Determine the [x, y] coordinate at the center of the cell enclosing the given text.  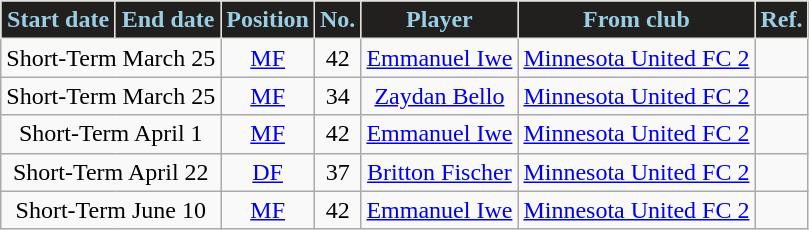
Britton Fischer [440, 172]
No. [338, 20]
34 [338, 96]
Player [440, 20]
Short-Term June 10 [111, 210]
Start date [58, 20]
Position [268, 20]
End date [168, 20]
37 [338, 172]
Zaydan Bello [440, 96]
Short-Term April 1 [111, 134]
DF [268, 172]
Short-Term April 22 [111, 172]
Ref. [782, 20]
From club [636, 20]
